Find where the given text appears and provide that cell's center as (X, Y) coordinate. 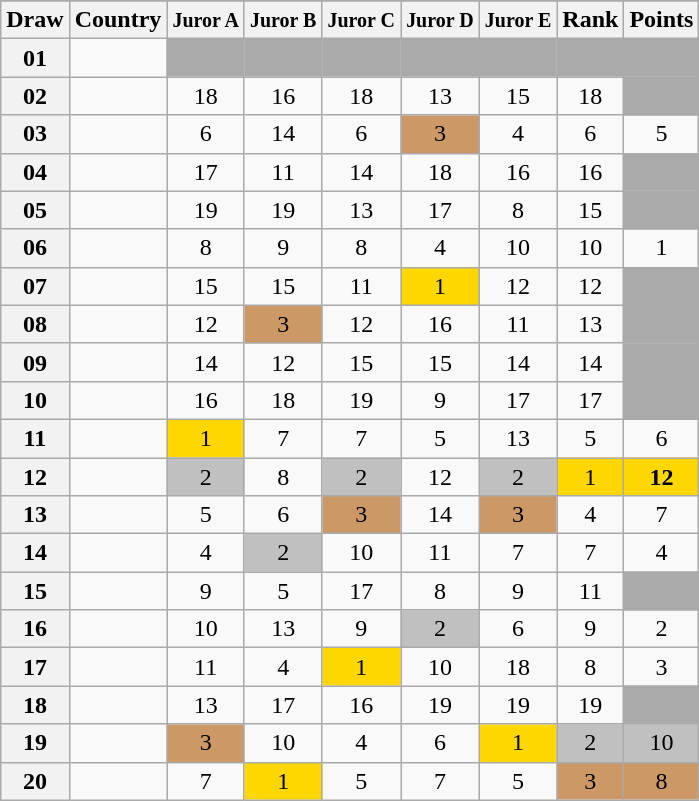
Juror E (518, 20)
Rank (590, 20)
Points (662, 20)
Draw (35, 20)
Juror C (362, 20)
Juror A (206, 20)
02 (35, 96)
05 (35, 210)
01 (35, 58)
Juror D (440, 20)
08 (35, 324)
Country (118, 20)
03 (35, 134)
07 (35, 286)
09 (35, 362)
04 (35, 172)
20 (35, 781)
06 (35, 248)
Juror B (283, 20)
